Search for the cell housing the specified text and yield its (x, y) center coordinate. 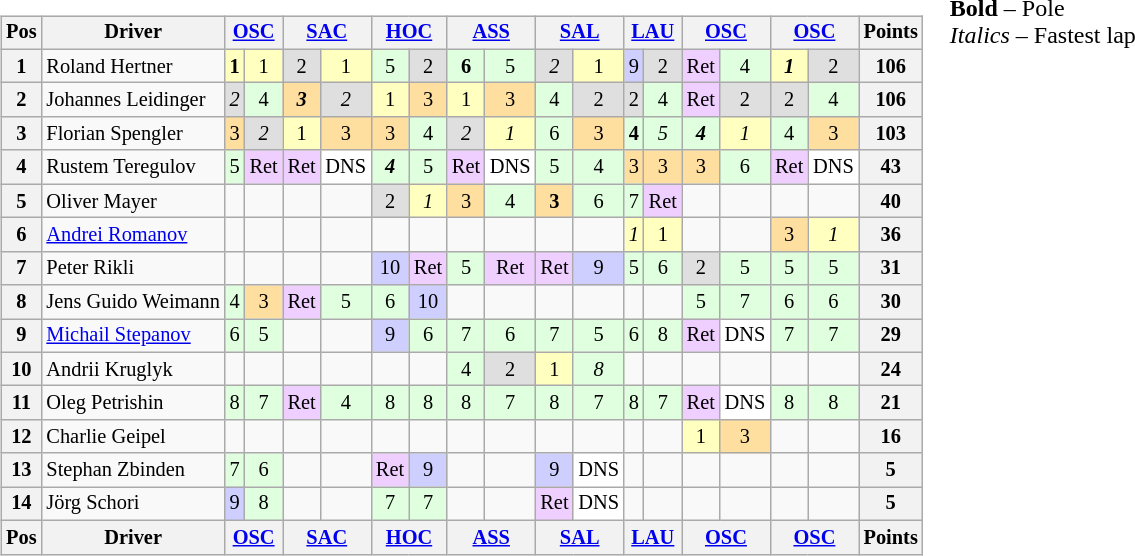
12 (21, 437)
24 (891, 369)
Andrei Romanov (132, 235)
40 (891, 201)
21 (891, 403)
29 (891, 336)
14 (21, 504)
Jörg Schori (132, 504)
Oliver Mayer (132, 201)
Stephan Zbinden (132, 470)
36 (891, 235)
13 (21, 470)
11 (21, 403)
Andrii Kruglyk (132, 369)
Charlie Geipel (132, 437)
Oleg Petrishin (132, 403)
103 (891, 134)
30 (891, 302)
Michail Stepanov (132, 336)
Johannes Leidinger (132, 100)
Florian Spengler (132, 134)
43 (891, 167)
Rustem Teregulov (132, 167)
Peter Rikli (132, 268)
31 (891, 268)
16 (891, 437)
Roland Hertner (132, 66)
Jens Guido Weimann (132, 302)
